Search for the cell housing the specified text and yield its (X, Y) center coordinate. 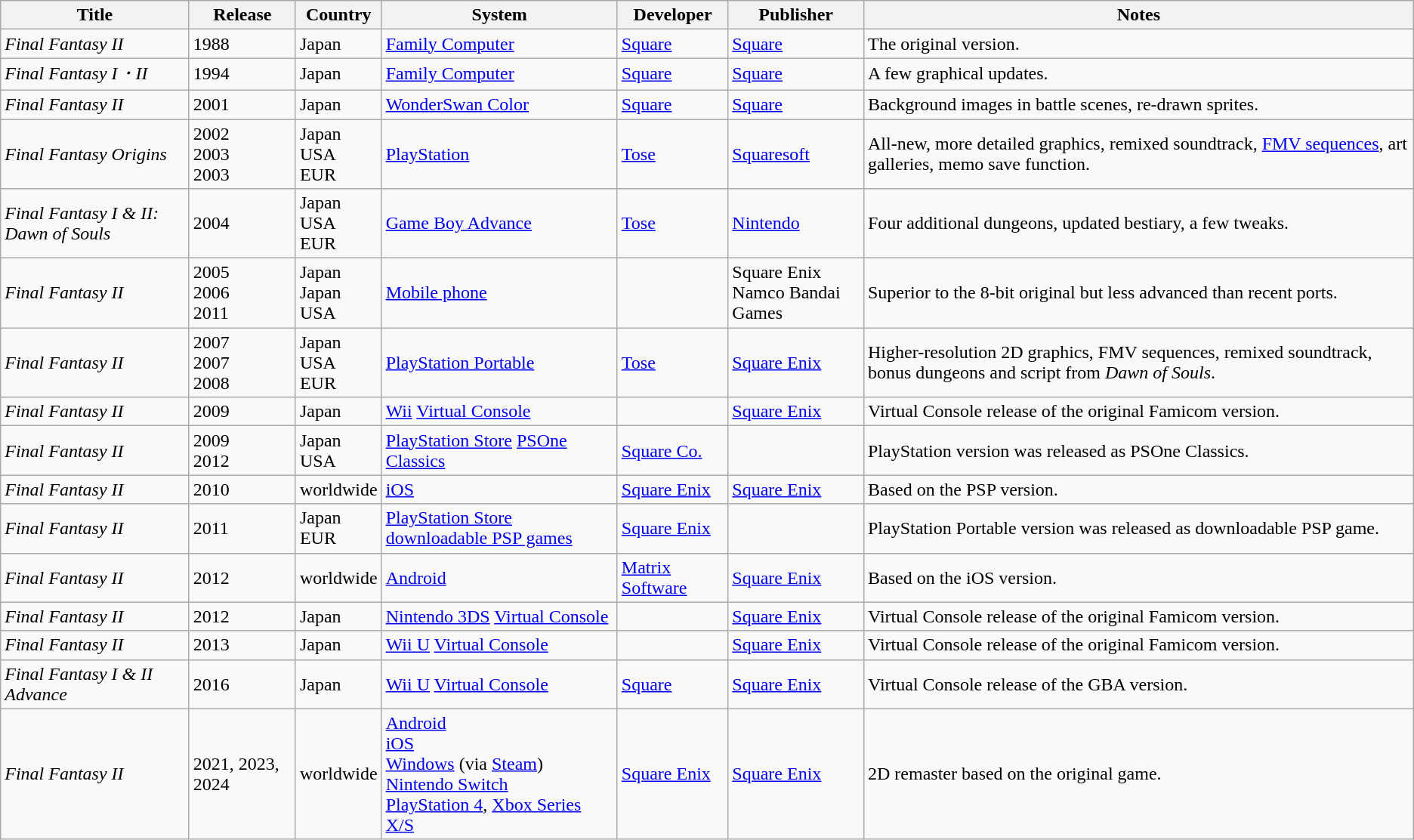
1994 (242, 74)
Matrix Software (672, 577)
Final Fantasy I & II: Dawn of Souls (95, 224)
PlayStation Store PSOne Classics (499, 450)
200220032003 (242, 154)
PlayStation Portable (499, 363)
All-new, more detailed graphics, remixed soundtrack, FMV sequences, art galleries, memo save function. (1138, 154)
Higher-resolution 2D graphics, FMV sequences, remixed soundtrack, bonus dungeons and script from Dawn of Souls. (1138, 363)
200720072008 (242, 363)
System (499, 15)
WonderSwan Color (499, 104)
Wii Virtual Console (499, 412)
2004 (242, 224)
Publisher (796, 15)
Virtual Console release of the GBA version. (1138, 684)
Notes (1138, 15)
Developer (672, 15)
Mobile phone (499, 293)
A few graphical updates. (1138, 74)
20092012 (242, 450)
Country (338, 15)
Nintendo 3DS Virtual Console (499, 616)
iOS (499, 489)
2001 (242, 104)
Background images in battle scenes, re-drawn sprites. (1138, 104)
2011 (242, 529)
Based on the PSP version. (1138, 489)
AndroidiOSWindows (via Steam) Nintendo SwitchPlayStation 4, Xbox Series X/S (499, 774)
Superior to the 8-bit original but less advanced than recent ports. (1138, 293)
Square Co. (672, 450)
Final Fantasy I & II Advance (95, 684)
Android (499, 577)
JapanUSA (338, 450)
Game Boy Advance (499, 224)
2D remaster based on the original game. (1138, 774)
2013 (242, 645)
Final Fantasy I・II (95, 74)
1988 (242, 44)
Title (95, 15)
2021, 2023, 2024 (242, 774)
Release (242, 15)
2016 (242, 684)
2009 (242, 412)
Based on the iOS version. (1138, 577)
PlayStation Portable version was released as downloadable PSP game. (1138, 529)
Four additional dungeons, updated bestiary, a few tweaks. (1138, 224)
Square EnixNamco Bandai Games (796, 293)
JapanJapanUSA (338, 293)
Squaresoft (796, 154)
PlayStation (499, 154)
PlayStation version was released as PSOne Classics. (1138, 450)
The original version. (1138, 44)
200520062011 (242, 293)
Nintendo (796, 224)
2010 (242, 489)
Final Fantasy Origins (95, 154)
JapanEUR (338, 529)
PlayStation Store downloadable PSP games (499, 529)
